Find where the given text appears and provide that cell's center as (x, y) coordinate. 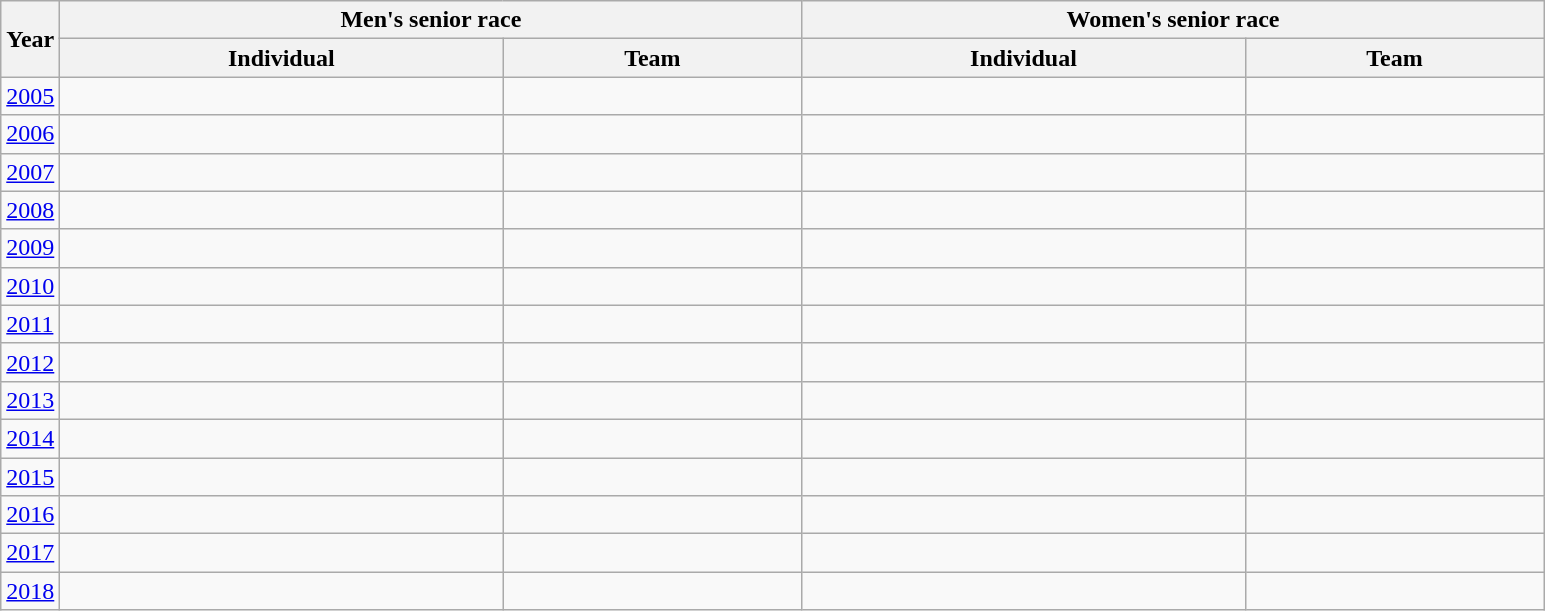
2005 (30, 96)
2013 (30, 400)
2015 (30, 477)
2011 (30, 324)
Year (30, 39)
Women's senior race (1173, 20)
2017 (30, 553)
2010 (30, 286)
2016 (30, 515)
2007 (30, 172)
Men's senior race (431, 20)
2006 (30, 134)
2014 (30, 438)
2008 (30, 210)
2009 (30, 248)
2018 (30, 591)
2012 (30, 362)
